Return the (x, y) coordinate for the center point of the cell that contains the specified text.  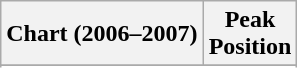
Chart (2006–2007) (102, 34)
PeakPosition (250, 34)
